Detect which cell encompasses the target text, then output its (x, y) center coordinate. 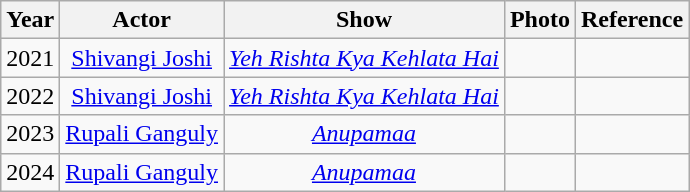
2023 (30, 134)
2024 (30, 172)
Photo (540, 20)
2022 (30, 96)
Reference (632, 20)
2021 (30, 58)
Show (364, 20)
Actor (142, 20)
Year (30, 20)
